Extract the [x, y] coordinate from the center of the cell holding the provided text.  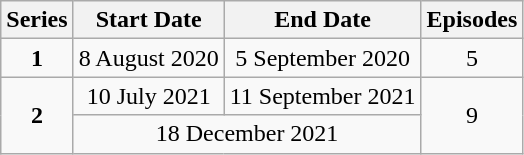
1 [37, 58]
9 [472, 115]
2 [37, 115]
End Date [322, 20]
Series [37, 20]
8 August 2020 [148, 58]
5 September 2020 [322, 58]
18 December 2021 [247, 134]
Episodes [472, 20]
10 July 2021 [148, 96]
Start Date [148, 20]
5 [472, 58]
11 September 2021 [322, 96]
